From the cell containing the given text, extract its center point as [X, Y] coordinate. 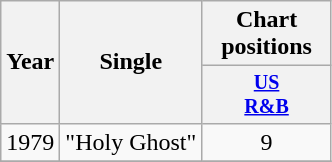
"Holy Ghost" [131, 142]
9 [266, 142]
1979 [30, 142]
Chart positions [266, 34]
USR&B [266, 94]
Single [131, 62]
Year [30, 62]
